Scan for the cell matching the given text and deliver its (x, y) coordinate at center. 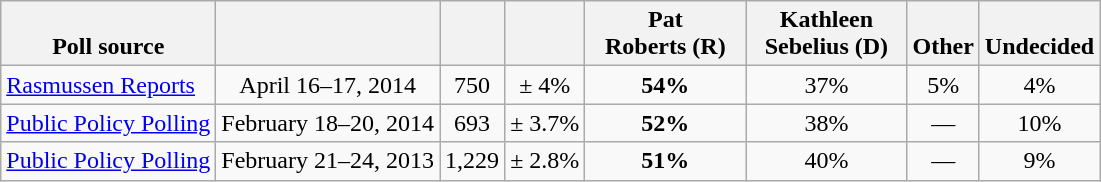
5% (943, 85)
52% (666, 123)
Rasmussen Reports (108, 85)
37% (826, 85)
1,229 (472, 161)
Undecided (1039, 34)
± 4% (545, 85)
± 3.7% (545, 123)
54% (666, 85)
± 2.8% (545, 161)
Poll source (108, 34)
February 18–20, 2014 (328, 123)
Other (943, 34)
51% (666, 161)
40% (826, 161)
February 21–24, 2013 (328, 161)
KathleenSebelius (D) (826, 34)
PatRoberts (R) (666, 34)
9% (1039, 161)
693 (472, 123)
38% (826, 123)
April 16–17, 2014 (328, 85)
4% (1039, 85)
750 (472, 85)
10% (1039, 123)
